Find where the given text appears and provide that cell's center as (X, Y) coordinate. 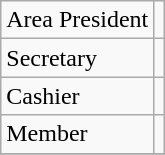
Area President (78, 20)
Member (78, 134)
Secretary (78, 58)
Cashier (78, 96)
